Pinpoint the cell where the given text exists, returning its (X, Y) midpoint coordinate. 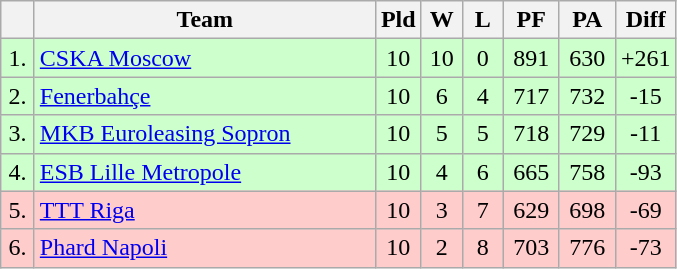
-73 (646, 248)
717 (531, 96)
729 (587, 134)
758 (587, 172)
TTT Riga (204, 210)
718 (531, 134)
Pld (398, 20)
PA (587, 20)
-93 (646, 172)
7 (482, 210)
Phard Napoli (204, 248)
ESB Lille Metropole (204, 172)
3. (18, 134)
698 (587, 210)
3 (442, 210)
732 (587, 96)
5. (18, 210)
4. (18, 172)
Team (204, 20)
665 (531, 172)
-11 (646, 134)
-15 (646, 96)
Fenerbahçe (204, 96)
891 (531, 58)
2. (18, 96)
-69 (646, 210)
L (482, 20)
0 (482, 58)
Diff (646, 20)
MKB Euroleasing Sopron (204, 134)
W (442, 20)
630 (587, 58)
8 (482, 248)
1. (18, 58)
776 (587, 248)
CSKA Moscow (204, 58)
6. (18, 248)
703 (531, 248)
629 (531, 210)
+261 (646, 58)
2 (442, 248)
PF (531, 20)
